From the cell containing the given text, extract its center point as (x, y) coordinate. 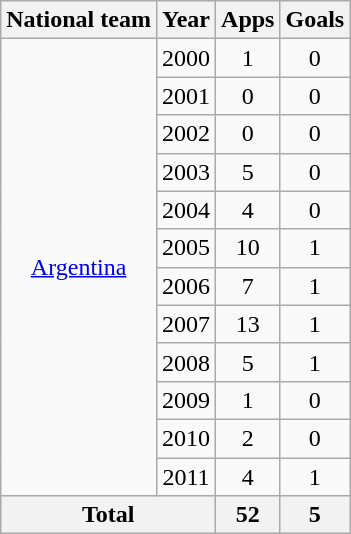
2008 (186, 362)
2003 (186, 172)
National team (79, 20)
Argentina (79, 268)
2005 (186, 248)
2006 (186, 286)
2000 (186, 58)
Year (186, 20)
10 (248, 248)
2010 (186, 438)
Total (108, 515)
2011 (186, 477)
2007 (186, 324)
2004 (186, 210)
7 (248, 286)
13 (248, 324)
52 (248, 515)
Apps (248, 20)
2002 (186, 134)
2001 (186, 96)
2 (248, 438)
Goals (315, 20)
2009 (186, 400)
